Detect which cell encompasses the target text, then output its [x, y] center coordinate. 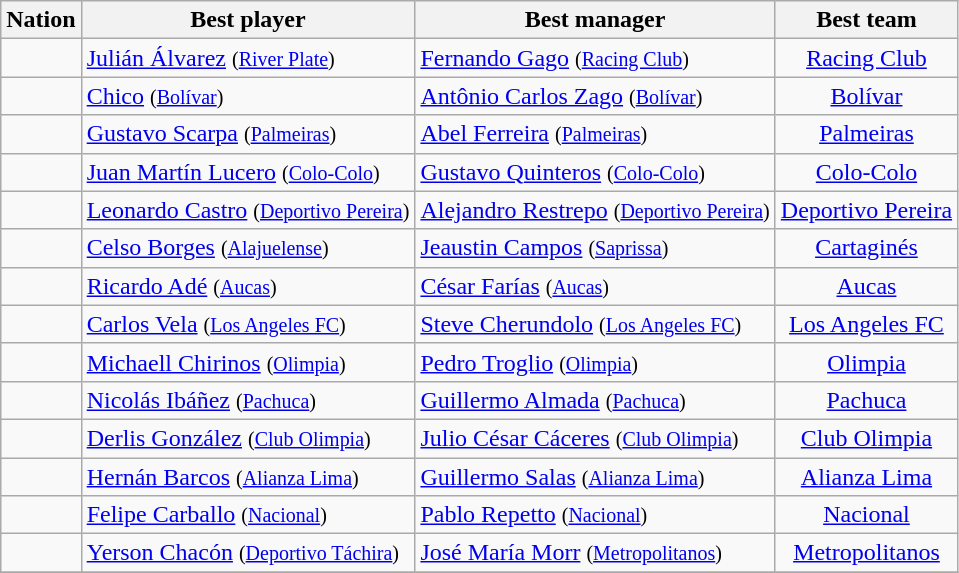
Olimpia [866, 362]
Nicolás Ibáñez (Pachuca) [248, 400]
Aucas [866, 286]
Celso Borges (Alajuelense) [248, 248]
Guillermo Salas (Alianza Lima) [595, 477]
Fernando Gago (Racing Club) [595, 58]
Carlos Vela (Los Angeles FC) [248, 324]
Best team [866, 20]
Leonardo Castro (Deportivo Pereira) [248, 210]
Jeaustin Campos (Saprissa) [595, 248]
Los Angeles FC [866, 324]
Steve Cherundolo (Los Angeles FC) [595, 324]
Pedro Troglio (Olimpia) [595, 362]
Nacional [866, 515]
Juan Martín Lucero (Colo-Colo) [248, 172]
Julián Álvarez (River Plate) [248, 58]
Antônio Carlos Zago (Bolívar) [595, 96]
Gustavo Quinteros (Colo-Colo) [595, 172]
Alianza Lima [866, 477]
Bolívar [866, 96]
Club Olimpia [866, 438]
Abel Ferreira (Palmeiras) [595, 134]
Racing Club [866, 58]
Best player [248, 20]
Hernán Barcos (Alianza Lima) [248, 477]
Julio César Cáceres (Club Olimpia) [595, 438]
Guillermo Almada (Pachuca) [595, 400]
Gustavo Scarpa (Palmeiras) [248, 134]
Ricardo Adé (Aucas) [248, 286]
Palmeiras [866, 134]
Pachuca [866, 400]
Best manager [595, 20]
Michaell Chirinos (Olimpia) [248, 362]
Nation [41, 20]
Alejandro Restrepo (Deportivo Pereira) [595, 210]
Pablo Repetto (Nacional) [595, 515]
Colo-Colo [866, 172]
Cartaginés [866, 248]
Chico (Bolívar) [248, 96]
César Farías (Aucas) [595, 286]
Felipe Carballo (Nacional) [248, 515]
Deportivo Pereira [866, 210]
Metropolitanos [866, 553]
Yerson Chacón (Deportivo Táchira) [248, 553]
Derlis González (Club Olimpia) [248, 438]
José María Morr (Metropolitanos) [595, 553]
